Return (x, y) of the center of cell containing provided text 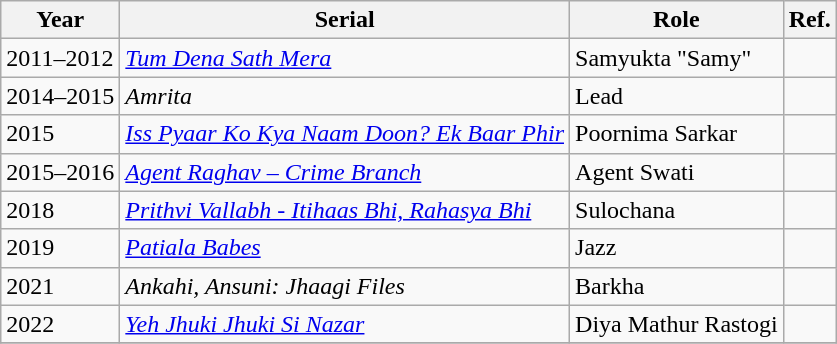
Diya Mathur Rastogi (677, 324)
2015 (60, 134)
2019 (60, 248)
2011–2012 (60, 58)
Sulochana (677, 210)
2015–2016 (60, 172)
Agent Swati (677, 172)
2014–2015 (60, 96)
Amrita (345, 96)
Prithvi Vallabh - Itihaas Bhi, Rahasya Bhi (345, 210)
Patiala Babes (345, 248)
2018 (60, 210)
Tum Dena Sath Mera (345, 58)
Year (60, 20)
Agent Raghav – Crime Branch (345, 172)
Poornima Sarkar (677, 134)
Lead (677, 96)
Samyukta "Samy" (677, 58)
Yeh Jhuki Jhuki Si Nazar (345, 324)
Serial (345, 20)
Barkha (677, 286)
Jazz (677, 248)
Ankahi, Ansuni: Jhaagi Files (345, 286)
2021 (60, 286)
Ref. (810, 20)
2022 (60, 324)
Iss Pyaar Ko Kya Naam Doon? Ek Baar Phir (345, 134)
Role (677, 20)
